Provide the (x, y) coordinate of the cell's center where the given text is located.  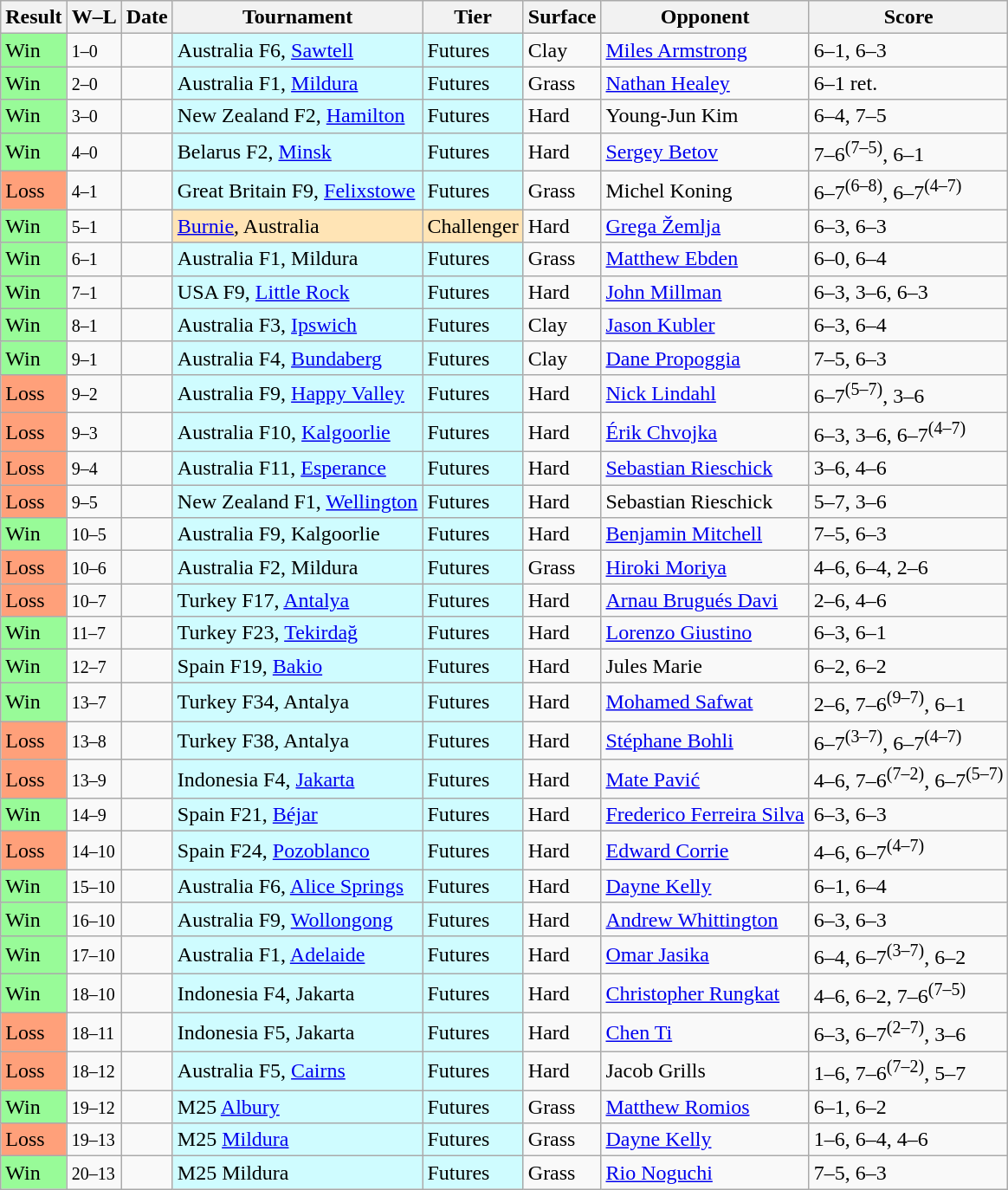
New Zealand F1, Wellington (298, 501)
Matthew Romios (705, 1107)
Nathan Healey (705, 83)
13–9 (94, 779)
18–10 (94, 994)
Indonesia F5, Jakarta (298, 1032)
10–5 (94, 534)
Jules Marie (705, 666)
6–1, 6–4 (908, 886)
Michel Koning (705, 191)
6–3, 6–1 (908, 633)
6–4, 6–7(3–7), 6–2 (908, 954)
Benjamin Mitchell (705, 534)
13–7 (94, 702)
3–6, 4–6 (908, 469)
Opponent (705, 17)
10–7 (94, 600)
6–3, 6–4 (908, 325)
W–L (94, 17)
9–5 (94, 501)
Andrew Whittington (705, 919)
16–10 (94, 919)
Great Britain F9, Felixstowe (298, 191)
6–7(6–8), 6–7(4–7) (908, 191)
Australia F10, Kalgoorlie (298, 433)
M25 Albury (298, 1107)
5–7, 3–6 (908, 501)
6–1 (94, 259)
Belarus F2, Minsk (298, 152)
4–0 (94, 152)
Sergey Betov (705, 152)
11–7 (94, 633)
Jason Kubler (705, 325)
9–3 (94, 433)
2–0 (94, 83)
Rio Noguchi (705, 1173)
Result (34, 17)
7–1 (94, 292)
6–7(3–7), 6–7(4–7) (908, 741)
Nick Lindahl (705, 393)
Challenger (473, 226)
17–10 (94, 954)
Australia F4, Bundaberg (298, 358)
Mate Pavić (705, 779)
13–8 (94, 741)
6–0, 6–4 (908, 259)
Jacob Grills (705, 1070)
New Zealand F2, Hamilton (298, 116)
6–1, 6–2 (908, 1107)
Turkey F17, Antalya (298, 600)
USA F9, Little Rock (298, 292)
6–1, 6–3 (908, 50)
18–12 (94, 1070)
Mohamed Safwat (705, 702)
20–13 (94, 1173)
Hiroki Moriya (705, 567)
Frederico Ferreira Silva (705, 815)
12–7 (94, 666)
Érik Chvojka (705, 433)
Date (147, 17)
19–12 (94, 1107)
Dane Propoggia (705, 358)
4–1 (94, 191)
Turkey F38, Antalya (298, 741)
4–6, 6–2, 7–6(7–5) (908, 994)
6–3, 3–6, 6–7(4–7) (908, 433)
18–11 (94, 1032)
Score (908, 17)
3–0 (94, 116)
Christopher Rungkat (705, 994)
Australia F1, Adelaide (298, 954)
Young-Jun Kim (705, 116)
Edward Corrie (705, 850)
Matthew Ebden (705, 259)
6–2, 6–2 (908, 666)
Australia F11, Esperance (298, 469)
Spain F19, Bakio (298, 666)
Miles Armstrong (705, 50)
Chen Ti (705, 1032)
Tier (473, 17)
Turkey F34, Antalya (298, 702)
Australia F6, Alice Springs (298, 886)
Australia F2, Mildura (298, 567)
8–1 (94, 325)
Australia F6, Sawtell (298, 50)
6–4, 7–5 (908, 116)
Grega Žemlja (705, 226)
Arnau Brugués Davi (705, 600)
Tournament (298, 17)
Australia F9, Kalgoorlie (298, 534)
9–1 (94, 358)
4–6, 6–7(4–7) (908, 850)
Omar Jasika (705, 954)
14–10 (94, 850)
Surface (562, 17)
4–6, 6–4, 2–6 (908, 567)
6–7(5–7), 3–6 (908, 393)
Turkey F23, Tekirdağ (298, 633)
9–2 (94, 393)
15–10 (94, 886)
7–6(7–5), 6–1 (908, 152)
1–6, 7–6(7–2), 5–7 (908, 1070)
Spain F21, Béjar (298, 815)
6–3, 3–6, 6–3 (908, 292)
2–6, 7–6(9–7), 6–1 (908, 702)
1–0 (94, 50)
5–1 (94, 226)
John Millman (705, 292)
Australia F3, Ipswich (298, 325)
Australia F5, Cairns (298, 1070)
Burnie, Australia (298, 226)
Lorenzo Giustino (705, 633)
Stéphane Bohli (705, 741)
6–1 ret. (908, 83)
6–3, 6–7(2–7), 3–6 (908, 1032)
2–6, 4–6 (908, 600)
4–6, 7–6(7–2), 6–7(5–7) (908, 779)
9–4 (94, 469)
Australia F9, Happy Valley (298, 393)
1–6, 6–4, 4–6 (908, 1140)
Spain F24, Pozoblanco (298, 850)
10–6 (94, 567)
14–9 (94, 815)
19–13 (94, 1140)
Australia F9, Wollongong (298, 919)
